Find where the given text appears and provide that cell's center as [X, Y] coordinate. 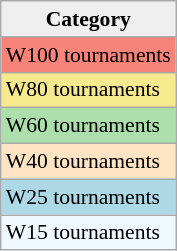
W60 tournaments [88, 126]
W40 tournaments [88, 162]
W15 tournaments [88, 233]
W25 tournaments [88, 197]
W80 tournaments [88, 90]
Category [88, 19]
W100 tournaments [88, 55]
